Return [X, Y] of the center of cell containing provided text 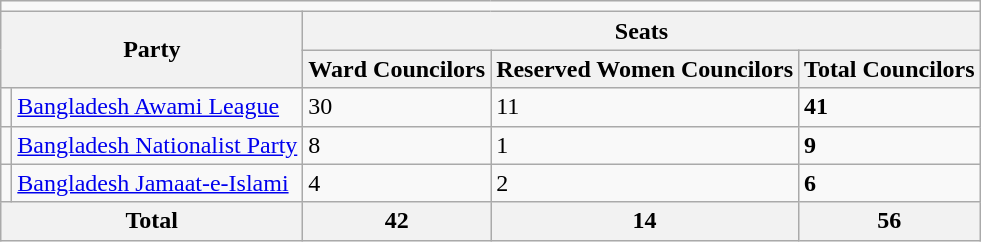
Reserved Women Councilors [645, 69]
11 [645, 107]
Total Councilors [890, 69]
8 [397, 145]
2 [645, 183]
Party [152, 50]
6 [890, 183]
Bangladesh Nationalist Party [158, 145]
41 [890, 107]
30 [397, 107]
Seats [642, 31]
Ward Councilors [397, 69]
Bangladesh Jamaat-e-Islami [158, 183]
14 [645, 221]
4 [397, 183]
Bangladesh Awami League [158, 107]
9 [890, 145]
56 [890, 221]
Total [152, 221]
42 [397, 221]
1 [645, 145]
